Output the (X, Y) coordinate of the center of the cell containing the given text.  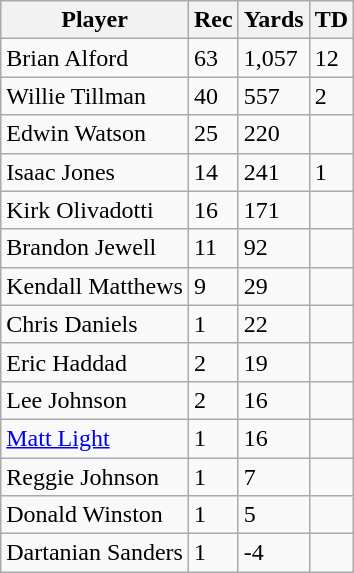
Yards (274, 20)
-4 (274, 553)
Isaac Jones (95, 172)
557 (274, 96)
14 (213, 172)
7 (274, 477)
241 (274, 172)
Kirk Olivadotti (95, 210)
5 (274, 515)
Brian Alford (95, 58)
29 (274, 286)
9 (213, 286)
Reggie Johnson (95, 477)
1,057 (274, 58)
25 (213, 134)
22 (274, 324)
Player (95, 20)
Eric Haddad (95, 362)
19 (274, 362)
Matt Light (95, 438)
12 (331, 58)
Rec (213, 20)
Brandon Jewell (95, 248)
Edwin Watson (95, 134)
Kendall Matthews (95, 286)
63 (213, 58)
Chris Daniels (95, 324)
40 (213, 96)
11 (213, 248)
171 (274, 210)
Willie Tillman (95, 96)
Dartanian Sanders (95, 553)
92 (274, 248)
Donald Winston (95, 515)
TD (331, 20)
Lee Johnson (95, 400)
220 (274, 134)
